Find where the given text appears and provide that cell's center as (X, Y) coordinate. 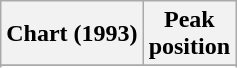
Chart (1993) (72, 34)
Peakposition (189, 34)
